Output the [x, y] coordinate of the center of the cell containing the given text.  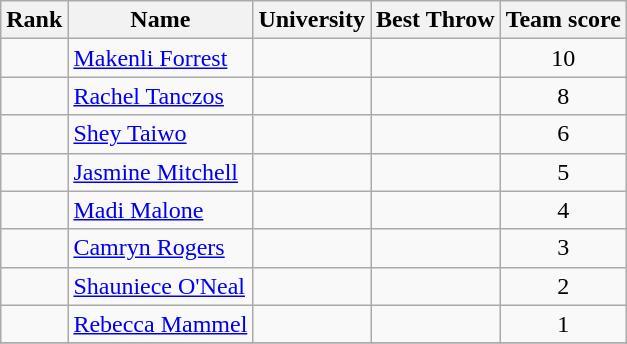
4 [563, 210]
Best Throw [436, 20]
10 [563, 58]
Rachel Tanczos [160, 96]
Rebecca Mammel [160, 324]
8 [563, 96]
Camryn Rogers [160, 248]
6 [563, 134]
3 [563, 248]
Name [160, 20]
Rank [34, 20]
Shey Taiwo [160, 134]
1 [563, 324]
2 [563, 286]
Madi Malone [160, 210]
Team score [563, 20]
Shauniece O'Neal [160, 286]
Jasmine Mitchell [160, 172]
5 [563, 172]
Makenli Forrest [160, 58]
University [312, 20]
